Provide the (x, y) coordinate of the cell's center where the given text is located.  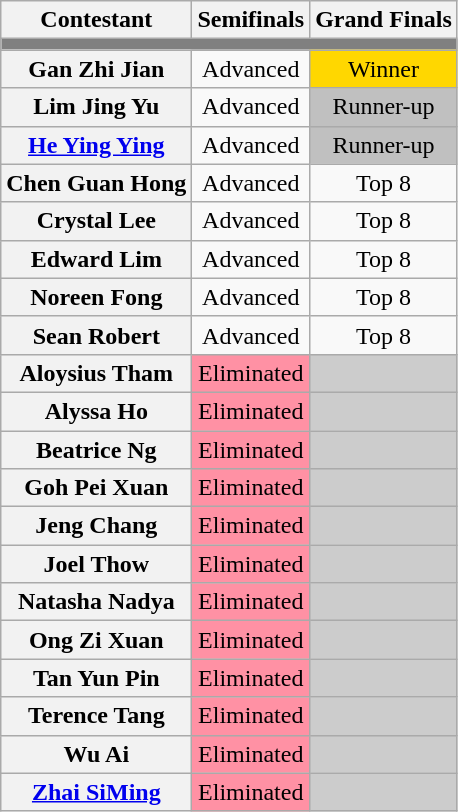
Edward Lim (96, 259)
Crystal Lee (96, 221)
Lim Jing Yu (96, 107)
Alyssa Ho (96, 411)
Wu Ai (96, 754)
He Ying Ying (96, 145)
Terence Tang (96, 716)
Natasha Nadya (96, 602)
Aloysius Tham (96, 373)
Winner (384, 69)
Joel Thow (96, 564)
Chen Guan Hong (96, 183)
Jeng Chang (96, 526)
Grand Finals (384, 20)
Contestant (96, 20)
Zhai SiMing (96, 792)
Noreen Fong (96, 297)
Semifinals (251, 20)
Goh Pei Xuan (96, 488)
Sean Robert (96, 335)
Ong Zi Xuan (96, 640)
Beatrice Ng (96, 449)
Tan Yun Pin (96, 678)
Gan Zhi Jian (96, 69)
